Extract the (x, y) coordinate from the center of the cell holding the provided text.  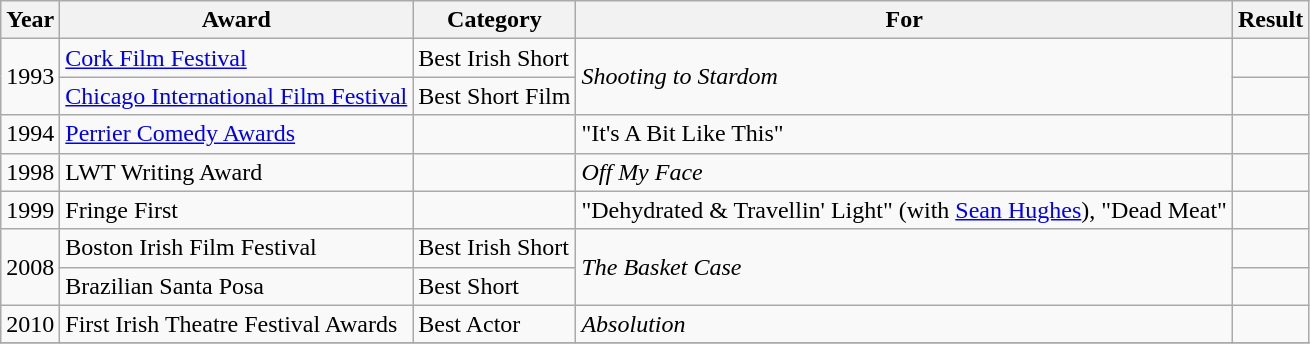
1993 (30, 77)
Perrier Comedy Awards (236, 134)
1994 (30, 134)
Boston Irish Film Festival (236, 248)
Best Short (494, 286)
Brazilian Santa Posa (236, 286)
LWT Writing Award (236, 172)
Award (236, 20)
Fringe First (236, 210)
Absolution (904, 324)
2010 (30, 324)
Shooting to Stardom (904, 77)
Best Actor (494, 324)
Result (1270, 20)
Off My Face (904, 172)
"Dehydrated & Travellin' Light" (with Sean Hughes), "Dead Meat" (904, 210)
Year (30, 20)
Chicago International Film Festival (236, 96)
Cork Film Festival (236, 58)
Category (494, 20)
"It's A Bit Like This" (904, 134)
1999 (30, 210)
1998 (30, 172)
For (904, 20)
2008 (30, 267)
Best Short Film (494, 96)
First Irish Theatre Festival Awards (236, 324)
The Basket Case (904, 267)
